Determine the [X, Y] coordinate at the center of the cell enclosing the given text.  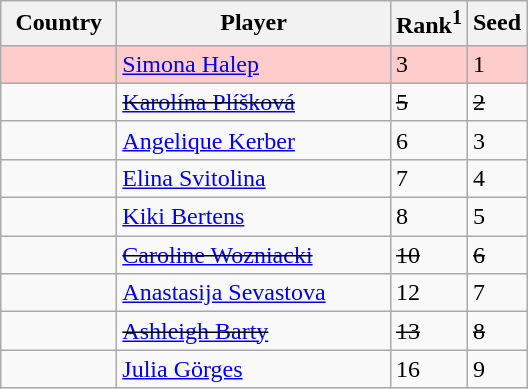
12 [428, 293]
9 [496, 369]
16 [428, 369]
Karolína Plíšková [254, 102]
2 [496, 102]
Player [254, 24]
Angelique Kerber [254, 140]
Elina Svitolina [254, 178]
1 [496, 64]
Simona Halep [254, 64]
Seed [496, 24]
Caroline Wozniacki [254, 255]
Kiki Bertens [254, 217]
10 [428, 255]
Rank1 [428, 24]
13 [428, 331]
Ashleigh Barty [254, 331]
4 [496, 178]
Julia Görges [254, 369]
Anastasija Sevastova [254, 293]
Country [59, 24]
